From the cell containing the given text, extract its center point as (x, y) coordinate. 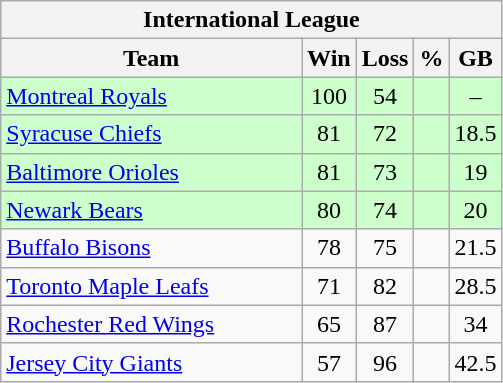
20 (476, 210)
Syracuse Chiefs (152, 134)
Win (330, 58)
96 (385, 362)
71 (330, 286)
Jersey City Giants (152, 362)
73 (385, 172)
72 (385, 134)
Rochester Red Wings (152, 324)
Baltimore Orioles (152, 172)
Newark Bears (152, 210)
Montreal Royals (152, 96)
19 (476, 172)
87 (385, 324)
% (432, 58)
54 (385, 96)
75 (385, 248)
Loss (385, 58)
Team (152, 58)
57 (330, 362)
18.5 (476, 134)
80 (330, 210)
Toronto Maple Leafs (152, 286)
42.5 (476, 362)
GB (476, 58)
78 (330, 248)
28.5 (476, 286)
74 (385, 210)
– (476, 96)
Buffalo Bisons (152, 248)
21.5 (476, 248)
65 (330, 324)
82 (385, 286)
34 (476, 324)
100 (330, 96)
International League (252, 20)
